Capture the cell that displays the provided text and extract its (x, y) central coordinate. 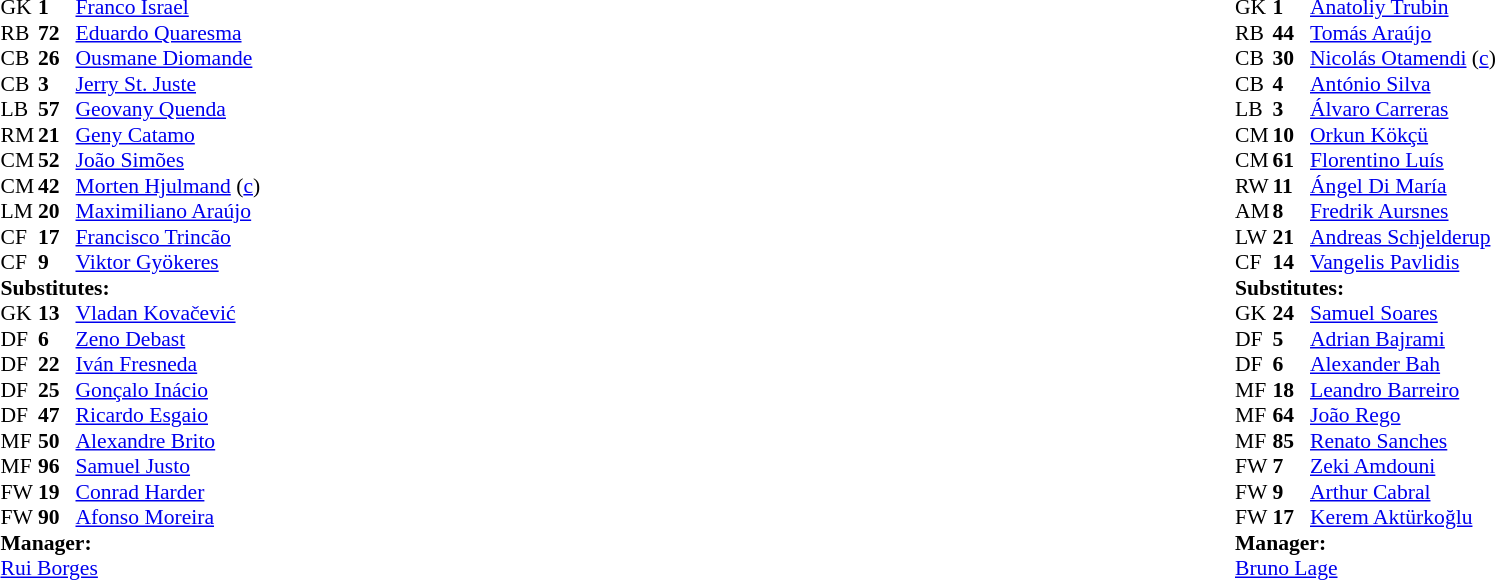
Manager: (130, 543)
10 (1291, 135)
44 (1291, 33)
João Simões (168, 161)
Substitutes: (130, 288)
19 (57, 492)
30 (1291, 59)
Geovany Quenda (168, 109)
7 (1291, 467)
Samuel Justo (168, 467)
LW (1254, 237)
Gonçalo Inácio (168, 390)
20 (57, 211)
Vladan Kovačević (168, 313)
Francisco Trincão (168, 237)
25 (57, 390)
61 (1291, 161)
50 (57, 441)
14 (1291, 263)
Viktor Gyökeres (168, 263)
18 (1291, 390)
11 (1291, 186)
42 (57, 186)
Maximiliano Araújo (168, 211)
Alexandre Brito (168, 441)
26 (57, 59)
22 (57, 365)
4 (1291, 84)
Geny Catamo (168, 135)
8 (1291, 211)
64 (1291, 415)
24 (1291, 313)
96 (57, 467)
85 (1291, 441)
RW (1254, 186)
Afonso Moreira (168, 517)
LM (19, 211)
Zeno Debast (168, 339)
Eduardo Quaresma (168, 33)
Ricardo Esgaio (168, 415)
57 (57, 109)
Jerry St. Juste (168, 84)
13 (57, 313)
90 (57, 517)
47 (57, 415)
Iván Fresneda (168, 365)
Morten Hjulmand (c) (168, 186)
AM (1254, 211)
Ousmane Diomande (168, 59)
5 (1291, 339)
RM (19, 135)
72 (57, 33)
52 (57, 161)
Conrad Harder (168, 492)
